Find where the given text appears and provide that cell's center as (X, Y) coordinate. 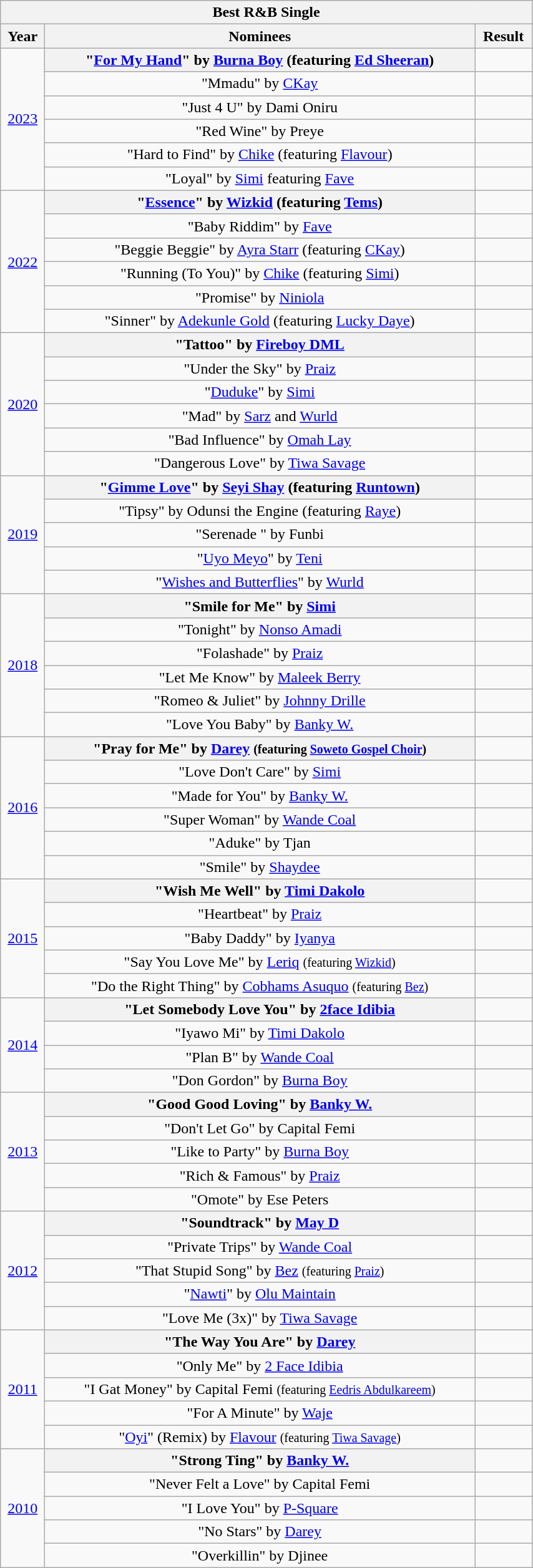
"Do the Right Thing" by Cobhams Asuquo (featuring Bez) (260, 985)
"I Love You" by P-Square (260, 1508)
2023 (22, 119)
"Wish Me Well" by Timi Dakolo (260, 891)
"Don't Let Go" by Capital Femi (260, 1128)
"Aduke" by Tjan (260, 843)
"Tattoo" by Fireboy DML (260, 345)
"Just 4 U" by Dami Oniru (260, 107)
"Never Felt a Love" by Capital Femi (260, 1484)
"Dangerous Love" by Tiwa Savage (260, 463)
"Hard to Find" by Chike (featuring Flavour) (260, 155)
"Like to Party" by Burna Boy (260, 1152)
"Love You Baby" by Banky W. (260, 725)
"Heartbeat" by Praiz (260, 914)
"Gimme Love" by Seyi Shay (featuring Runtown) (260, 487)
2010 (22, 1508)
"Baby Daddy" by Iyanya (260, 938)
"Beggie Beggie" by Ayra Starr (featuring CKay) (260, 249)
"I Gat Money" by Capital Femi (featuring Eedris Abdulkareem) (260, 1389)
Result (504, 36)
"The Way You Are" by Darey (260, 1342)
"Don Gordon" by Burna Boy (260, 1081)
"Wishes and Butterflies" by Wurld (260, 582)
2013 (22, 1152)
"Folashade" by Praiz (260, 653)
2012 (22, 1270)
Best R&B Single (266, 12)
2015 (22, 938)
"For My Hand" by Burna Boy (featuring Ed Sheeran) (260, 60)
"Private Trips" by Wande Coal (260, 1247)
"Rich & Famous" by Praiz (260, 1176)
"Tonight" by Nonso Amadi (260, 629)
"Super Woman" by Wande Coal (260, 820)
"Only Me" by 2 Face Idibia (260, 1365)
"Good Good Loving" by Banky W. (260, 1105)
"For A Minute" by Waje (260, 1413)
"Omote" by Ese Peters (260, 1199)
"Running (To You)" by Chike (featuring Simi) (260, 273)
"Strong Ting" by Banky W. (260, 1461)
"Iyawo Mi" by Timi Dakolo (260, 1033)
2016 (22, 808)
"Made for You" by Banky W. (260, 796)
"Soundtrack" by May D (260, 1223)
"Mad" by Sarz and Wurld (260, 416)
"Overkillin" by Djinee (260, 1556)
Year (22, 36)
"Mmadu" by CKay (260, 84)
"Oyi" (Remix) by Flavour (featuring Tiwa Savage) (260, 1436)
"Under the Sky" by Praiz (260, 369)
"Smile for Me" by Simi (260, 606)
2014 (22, 1045)
"Let Somebody Love You" by 2face Idibia (260, 1009)
2019 (22, 535)
"Sinner" by Adekunle Gold (featuring Lucky Daye) (260, 321)
2018 (22, 665)
"Bad Influence" by Omah Lay (260, 440)
"Red Wine" by Preye (260, 131)
"Nawti" by Olu Maintain (260, 1294)
2022 (22, 261)
"Love Don't Care" by Simi (260, 772)
"Serenade " by Funbi (260, 535)
"Pray for Me" by Darey (featuring Soweto Gospel Choir) (260, 748)
"That Stupid Song" by Bez (featuring Praiz) (260, 1270)
"Let Me Know" by Maleek Berry (260, 677)
"Loyal" by Simi featuring Fave (260, 178)
"Smile" by Shaydee (260, 867)
"Duduke" by Simi (260, 392)
2011 (22, 1389)
"Baby Riddim" by Fave (260, 226)
Nominees (260, 36)
"Uyo Meyo" by Teni (260, 558)
"No Stars" by Darey (260, 1532)
"Love Me (3x)" by Tiwa Savage (260, 1318)
"Plan B" by Wande Coal (260, 1057)
"Essence" by Wizkid (featuring Tems) (260, 202)
"Romeo & Juliet" by Johnny Drille (260, 701)
"Say You Love Me" by Leriq (featuring Wizkid) (260, 962)
"Promise" by Niniola (260, 298)
2020 (22, 404)
"Tipsy" by Odunsi the Engine (featuring Raye) (260, 511)
